Find where the given text appears and provide that cell's center as [X, Y] coordinate. 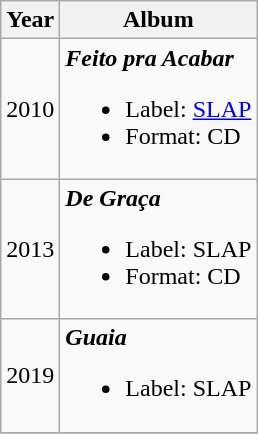
Year [30, 20]
2019 [30, 376]
2013 [30, 249]
Feito pra AcabarLabel: SLAPFormat: CD [158, 109]
2010 [30, 109]
GuaiaLabel: SLAP [158, 376]
Album [158, 20]
De GraçaLabel: SLAPFormat: CD [158, 249]
